Find where the given text appears and provide that cell's center as [x, y] coordinate. 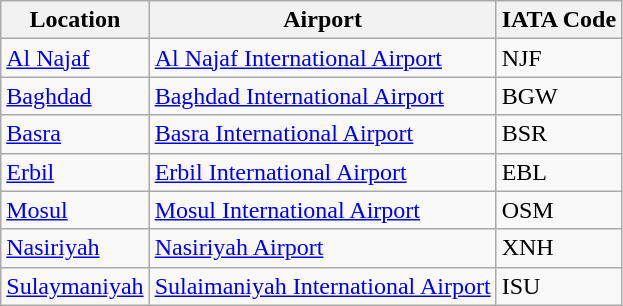
Basra International Airport [322, 134]
BGW [559, 96]
Mosul International Airport [322, 210]
Basra [75, 134]
Erbil International Airport [322, 172]
BSR [559, 134]
Al Najaf [75, 58]
Location [75, 20]
Nasiriyah Airport [322, 248]
Sulaimaniyah International Airport [322, 286]
ISU [559, 286]
Sulaymaniyah [75, 286]
IATA Code [559, 20]
EBL [559, 172]
Nasiriyah [75, 248]
Erbil [75, 172]
Baghdad [75, 96]
Mosul [75, 210]
Baghdad International Airport [322, 96]
Al Najaf International Airport [322, 58]
NJF [559, 58]
XNH [559, 248]
Airport [322, 20]
OSM [559, 210]
